For the text-containing cell, return its midpoint in [X, Y] coordinate format. 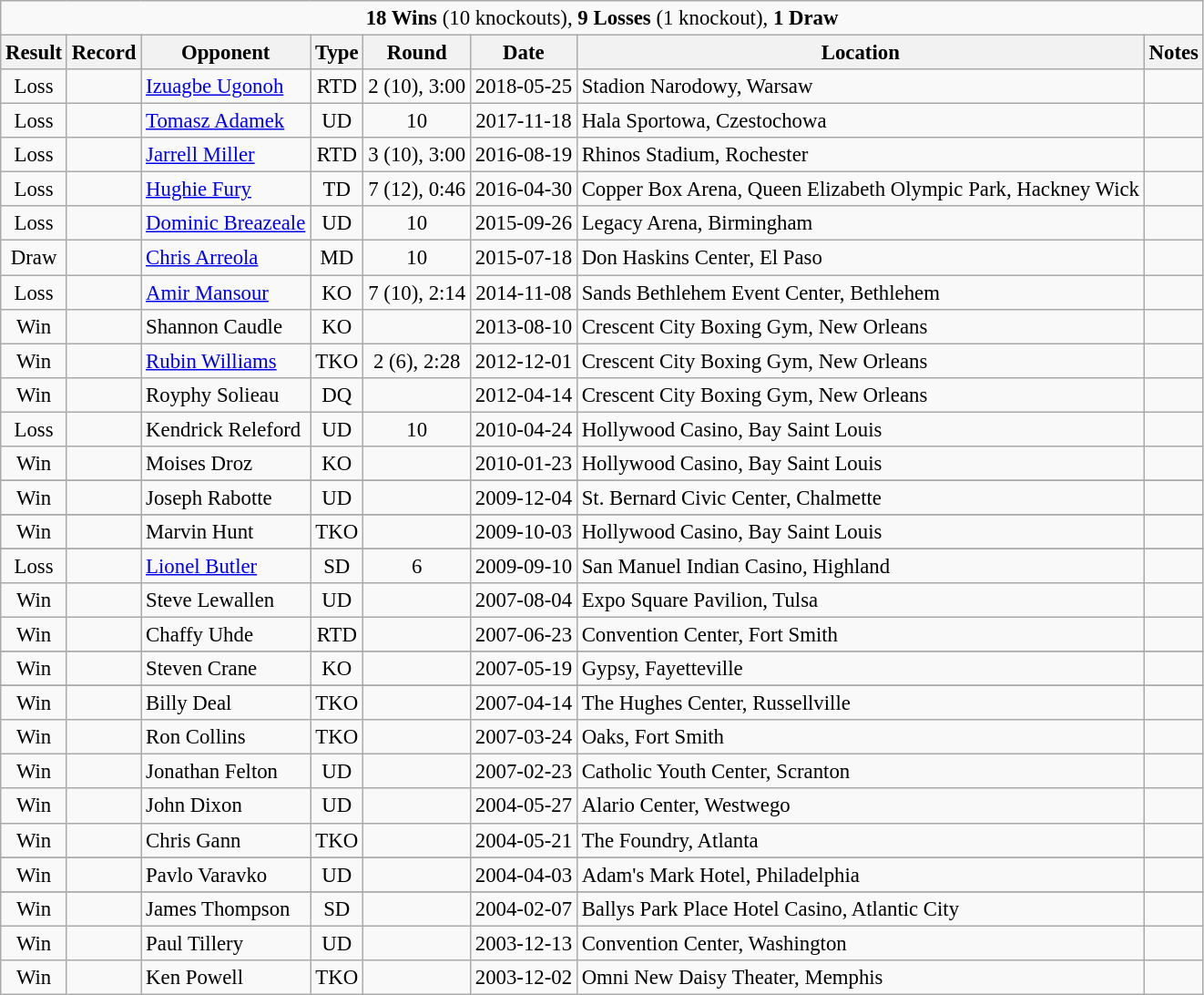
Location [860, 53]
2004-05-27 [523, 806]
Rubin Williams [226, 361]
Convention Center, Washington [860, 943]
Catholic Youth Center, Scranton [860, 772]
2009-12-04 [523, 497]
The Hughes Center, Russellville [860, 703]
Jarrell Miller [226, 155]
2007-03-24 [523, 737]
2003-12-02 [523, 978]
2009-09-10 [523, 566]
2016-08-19 [523, 155]
Marvin Hunt [226, 532]
Kendrick Releford [226, 429]
Don Haskins Center, El Paso [860, 258]
2003-12-13 [523, 943]
2007-05-19 [523, 669]
2007-02-23 [523, 772]
2016-04-30 [523, 190]
Ballys Park Place Hotel Casino, Atlantic City [860, 908]
Opponent [226, 53]
TD [337, 190]
Chris Gann [226, 840]
Round [417, 53]
Ken Powell [226, 978]
Convention Center, Fort Smith [860, 635]
2017-11-18 [523, 121]
Royphy Solieau [226, 395]
2004-02-07 [523, 908]
2007-04-14 [523, 703]
Notes [1173, 53]
Tomasz Adamek [226, 121]
2010-04-24 [523, 429]
John Dixon [226, 806]
Joseph Rabotte [226, 497]
2007-08-04 [523, 600]
Lionel Butler [226, 566]
Draw [35, 258]
Record [104, 53]
Paul Tillery [226, 943]
Moises Droz [226, 464]
2010-01-23 [523, 464]
6 [417, 566]
2014-11-08 [523, 292]
Chris Arreola [226, 258]
7 (12), 0:46 [417, 190]
2007-06-23 [523, 635]
18 Wins (10 knockouts), 9 Losses (1 knockout), 1 Draw [603, 18]
Result [35, 53]
Omni New Daisy Theater, Memphis [860, 978]
Type [337, 53]
7 (10), 2:14 [417, 292]
Billy Deal [226, 703]
Dominic Breazeale [226, 223]
The Foundry, Atlanta [860, 840]
2004-05-21 [523, 840]
Date [523, 53]
Legacy Arena, Birmingham [860, 223]
3 (10), 3:00 [417, 155]
Alario Center, Westwego [860, 806]
Steve Lewallen [226, 600]
Ron Collins [226, 737]
Oaks, Fort Smith [860, 737]
Copper Box Arena, Queen Elizabeth Olympic Park, Hackney Wick [860, 190]
Stadion Narodowy, Warsaw [860, 87]
James Thompson [226, 908]
Adam's Mark Hotel, Philadelphia [860, 875]
Amir Mansour [226, 292]
2 (6), 2:28 [417, 361]
2015-09-26 [523, 223]
Jonathan Felton [226, 772]
Expo Square Pavilion, Tulsa [860, 600]
2013-08-10 [523, 326]
Gypsy, Fayetteville [860, 669]
2012-12-01 [523, 361]
2 (10), 3:00 [417, 87]
DQ [337, 395]
Hughie Fury [226, 190]
2012-04-14 [523, 395]
Pavlo Varavko [226, 875]
Steven Crane [226, 669]
San Manuel Indian Casino, Highland [860, 566]
MD [337, 258]
2015-07-18 [523, 258]
2004-04-03 [523, 875]
Shannon Caudle [226, 326]
St. Bernard Civic Center, Chalmette [860, 497]
Izuagbe Ugonoh [226, 87]
Chaffy Uhde [226, 635]
Rhinos Stadium, Rochester [860, 155]
Hala Sportowa, Czestochowa [860, 121]
Sands Bethlehem Event Center, Bethlehem [860, 292]
2009-10-03 [523, 532]
2018-05-25 [523, 87]
